Search for the cell housing the specified text and yield its (x, y) center coordinate. 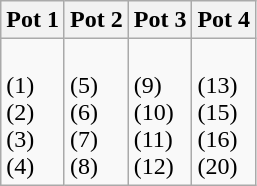
(9) (10) (11) (12) (160, 112)
(13) (15) (16) (20) (224, 112)
Pot 3 (160, 20)
(5) (6) (7) (8) (96, 112)
(1) (2) (3) (4) (33, 112)
Pot 1 (33, 20)
Pot 2 (96, 20)
Pot 4 (224, 20)
